Scan for the cell matching the given text and deliver its [x, y] coordinate at center. 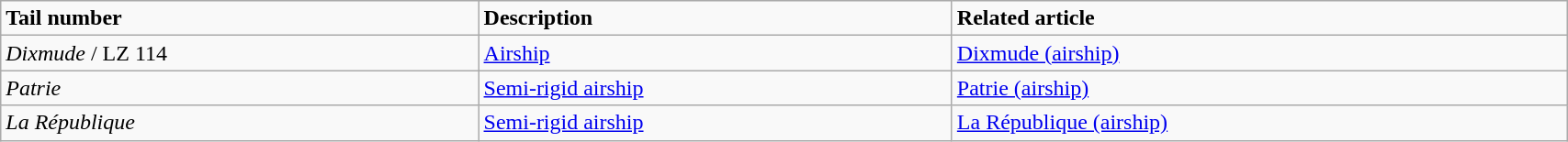
Tail number [240, 18]
La République (airship) [1258, 123]
Airship [715, 53]
Related article [1258, 18]
Dixmude (airship) [1258, 53]
Dixmude / LZ 114 [240, 53]
Description [715, 18]
La République [240, 123]
Patrie [240, 88]
Patrie (airship) [1258, 88]
